Determine the [X, Y] coordinate at the center of the cell enclosing the given text.  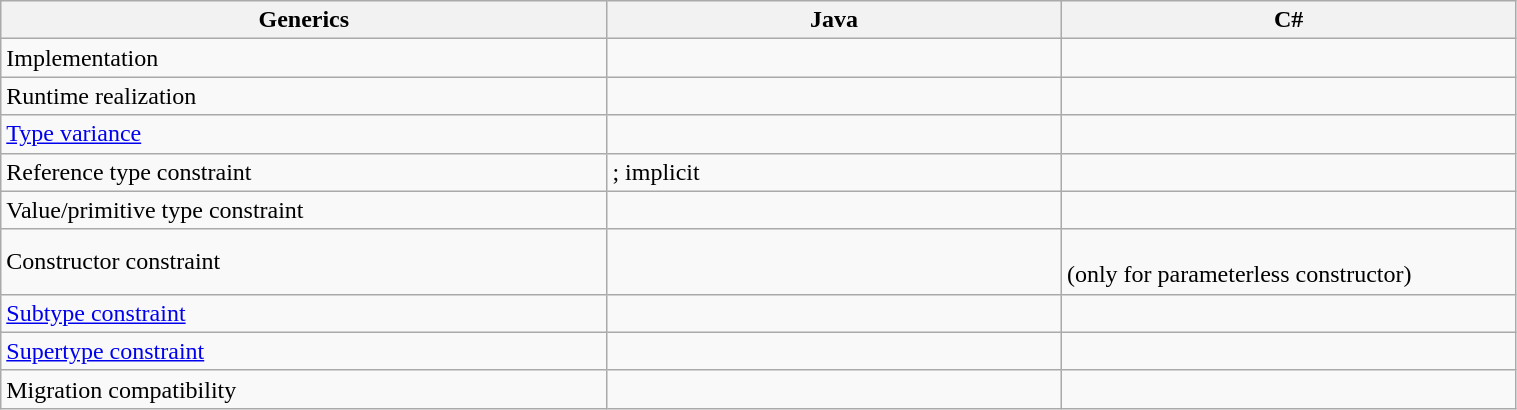
Type variance [304, 134]
Generics [304, 20]
Implementation [304, 58]
; implicit [834, 172]
Runtime realization [304, 96]
Constructor constraint [304, 262]
Value/primitive type constraint [304, 210]
Java [834, 20]
C# [1288, 20]
Reference type constraint [304, 172]
Migration compatibility [304, 389]
(only for parameterless constructor) [1288, 262]
Subtype constraint [304, 313]
Supertype constraint [304, 351]
